Find where the given text appears and provide that cell's center as [X, Y] coordinate. 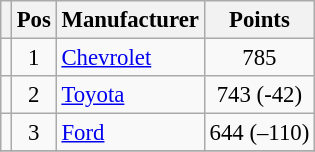
3 [34, 133]
743 (-42) [259, 95]
1 [34, 58]
Points [259, 20]
Manufacturer [130, 20]
644 (–110) [259, 133]
785 [259, 58]
Pos [34, 20]
Chevrolet [130, 58]
Ford [130, 133]
2 [34, 95]
Toyota [130, 95]
